Scan for the cell matching the given text and deliver its [x, y] coordinate at center. 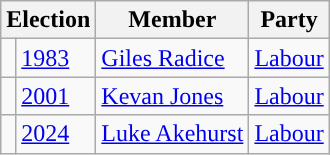
Party [289, 20]
Luke Akehurst [172, 134]
Election [48, 20]
Giles Radice [172, 58]
Member [172, 20]
1983 [56, 58]
2001 [56, 96]
2024 [56, 134]
Kevan Jones [172, 96]
